Locate the cell with the specified text and output its (X, Y) center coordinate. 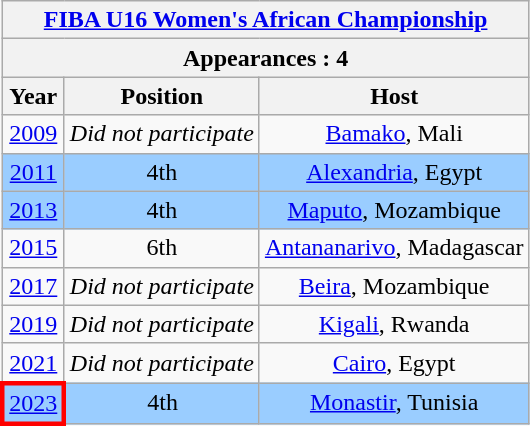
2023 (33, 404)
Beira, Mozambique (394, 286)
2015 (33, 248)
Antananarivo, Madagascar (394, 248)
Host (394, 96)
FIBA U16 Women's African Championship (266, 20)
Cairo, Egypt (394, 363)
Position (162, 96)
2017 (33, 286)
Monastir, Tunisia (394, 404)
Bamako, Mali (394, 134)
Alexandria, Egypt (394, 172)
2019 (33, 324)
2009 (33, 134)
2011 (33, 172)
2021 (33, 363)
Appearances : 4 (266, 58)
Kigali, Rwanda (394, 324)
2013 (33, 210)
Year (33, 96)
6th (162, 248)
Maputo, Mozambique (394, 210)
